Provide the (X, Y) coordinate of the cell's center where the given text is located.  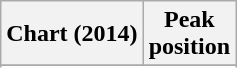
Chart (2014) (72, 34)
Peakposition (189, 34)
